Provide the [x, y] coordinate of the cell's center where the given text is located.  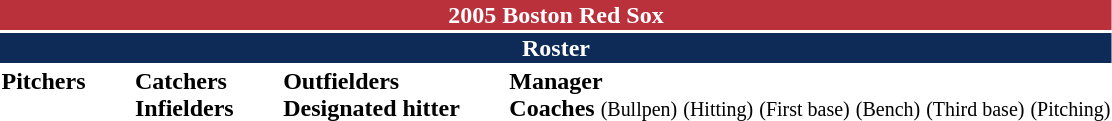
2005 Boston Red Sox [556, 15]
Roster [556, 48]
